Detect which cell encompasses the target text, then output its [x, y] center coordinate. 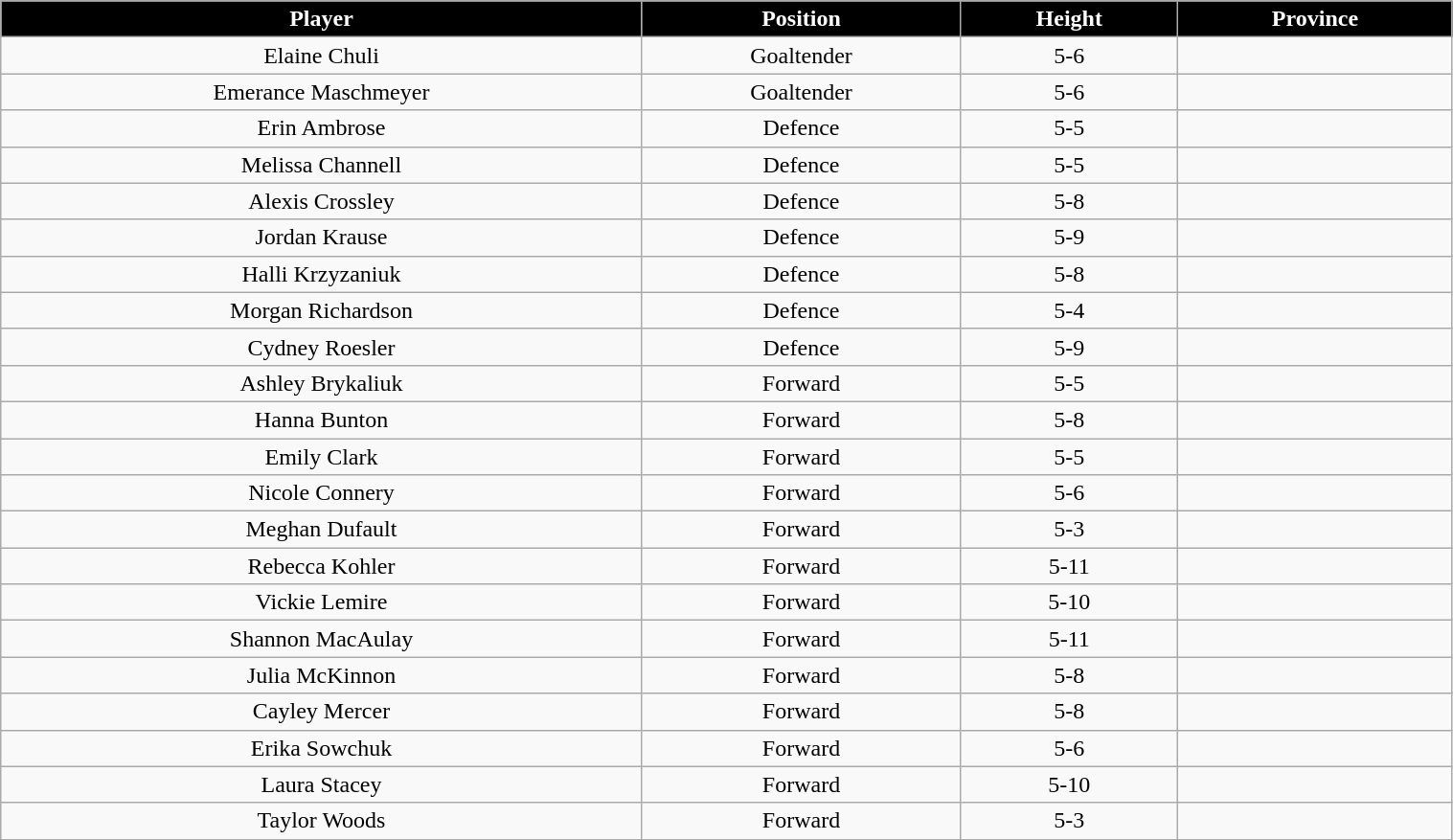
Nicole Connery [322, 493]
Laura Stacey [322, 784]
Player [322, 19]
5-4 [1069, 310]
Ashley Brykaliuk [322, 383]
Shannon MacAulay [322, 639]
Elaine Chuli [322, 56]
Alexis Crossley [322, 201]
Cydney Roesler [322, 347]
Emerance Maschmeyer [322, 92]
Morgan Richardson [322, 310]
Vickie Lemire [322, 602]
Julia McKinnon [322, 675]
Erin Ambrose [322, 128]
Emily Clark [322, 457]
Jordan Krause [322, 238]
Halli Krzyzaniuk [322, 274]
Meghan Dufault [322, 530]
Melissa Channell [322, 165]
Taylor Woods [322, 821]
Hanna Bunton [322, 420]
Erika Sowchuk [322, 748]
Province [1315, 19]
Height [1069, 19]
Cayley Mercer [322, 712]
Rebecca Kohler [322, 566]
Position [801, 19]
